From the cell containing the given text, extract its center point as [X, Y] coordinate. 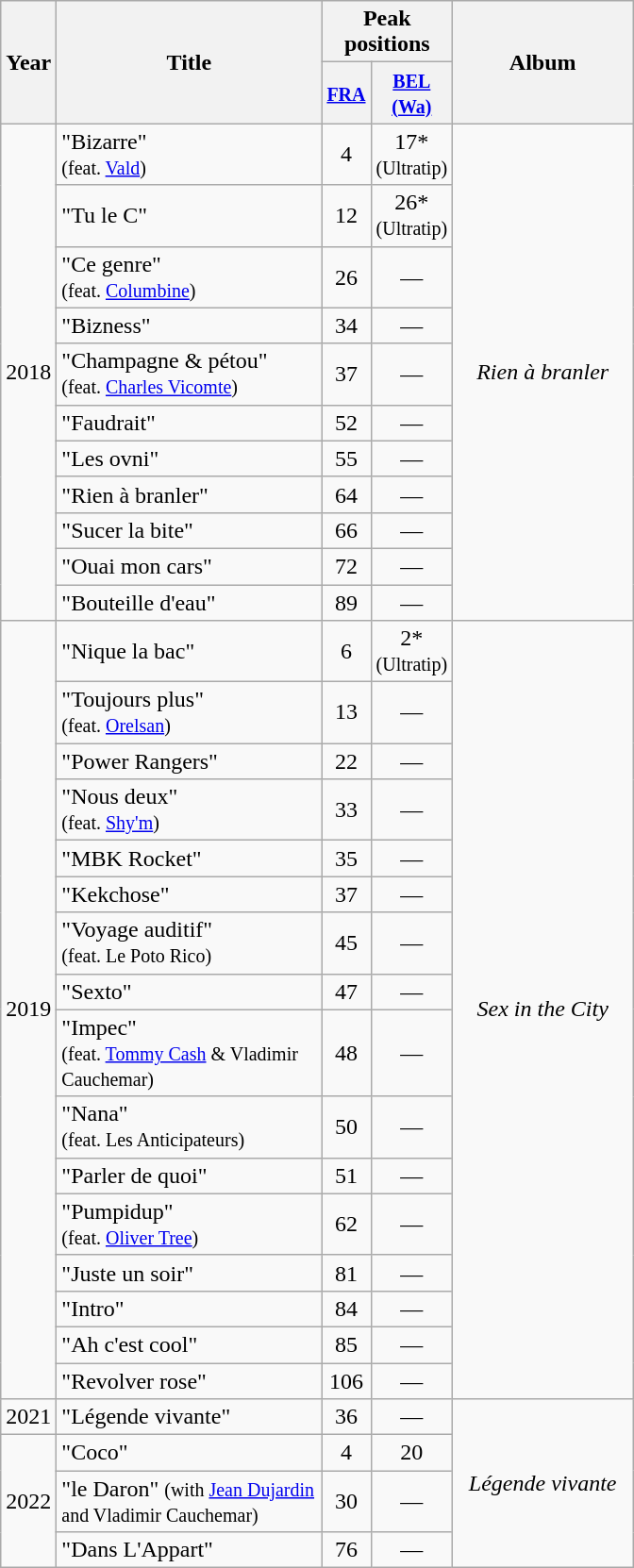
"Nique la bac" [189, 651]
66 [346, 530]
6 [346, 651]
"Kekchose" [189, 894]
81 [346, 1273]
12 [346, 215]
47 [346, 992]
Légende vivante [543, 1483]
"Intro" [189, 1309]
26*(Ultratip) [411, 215]
17*(Ultratip) [411, 155]
"Dans L'Appart" [189, 1550]
"Toujours plus"(feat. Orelsan) [189, 713]
"Rien à branler" [189, 494]
"Ce genre"(feat. Columbine) [189, 277]
"Bizness" [189, 325]
"Nana"(feat. Les Anticipateurs) [189, 1126]
"Bouteille d'eau" [189, 603]
2021 [28, 1417]
"Sucer la bite" [189, 530]
"le Daron" (with Jean Dujardin and Vladimir Cauchemar) [189, 1502]
2019 [28, 1009]
"Bizarre"(feat. Vald) [189, 155]
Album [543, 62]
"Power Rangers" [189, 761]
45 [346, 943]
"Légende vivante" [189, 1417]
85 [346, 1344]
22 [346, 761]
106 [346, 1380]
76 [346, 1550]
"Revolver rose" [189, 1380]
"Impec"(feat. Tommy Cash & Vladimir Cauchemar) [189, 1053]
2*(Ultratip) [411, 651]
"Tu le C" [189, 215]
BEL(Wa) [411, 92]
"Faudrait" [189, 423]
"Parler de quoi" [189, 1176]
"MBK Rocket" [189, 859]
"Sexto" [189, 992]
72 [346, 566]
13 [346, 713]
Peak positions [387, 32]
FRA [346, 92]
Sex in the City [543, 1009]
64 [346, 494]
"Juste un soir" [189, 1273]
"Coco" [189, 1453]
48 [346, 1053]
"Les ovni" [189, 459]
35 [346, 859]
51 [346, 1176]
"Pumpidup"(feat. Oliver Tree) [189, 1225]
"Champagne & pétou"(feat. Charles Vicomte) [189, 374]
2022 [28, 1502]
"Ah c'est cool" [189, 1344]
33 [346, 809]
Year [28, 62]
2018 [28, 372]
30 [346, 1502]
84 [346, 1309]
Title [189, 62]
52 [346, 423]
62 [346, 1225]
34 [346, 325]
"Voyage auditif"(feat. Le Poto Rico) [189, 943]
50 [346, 1126]
55 [346, 459]
"Nous deux"(feat. Shy'm) [189, 809]
Rien à branler [543, 372]
20 [411, 1453]
26 [346, 277]
36 [346, 1417]
"Ouai mon cars" [189, 566]
89 [346, 603]
